Scan for the cell matching the given text and deliver its [X, Y] coordinate at center. 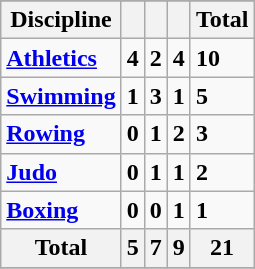
7 [156, 248]
21 [222, 248]
Rowing [61, 134]
Discipline [61, 20]
Swimming [61, 96]
10 [222, 58]
9 [178, 248]
Boxing [61, 210]
Athletics [61, 58]
Judo [61, 172]
